From the cell containing the given text, extract its center point as (x, y) coordinate. 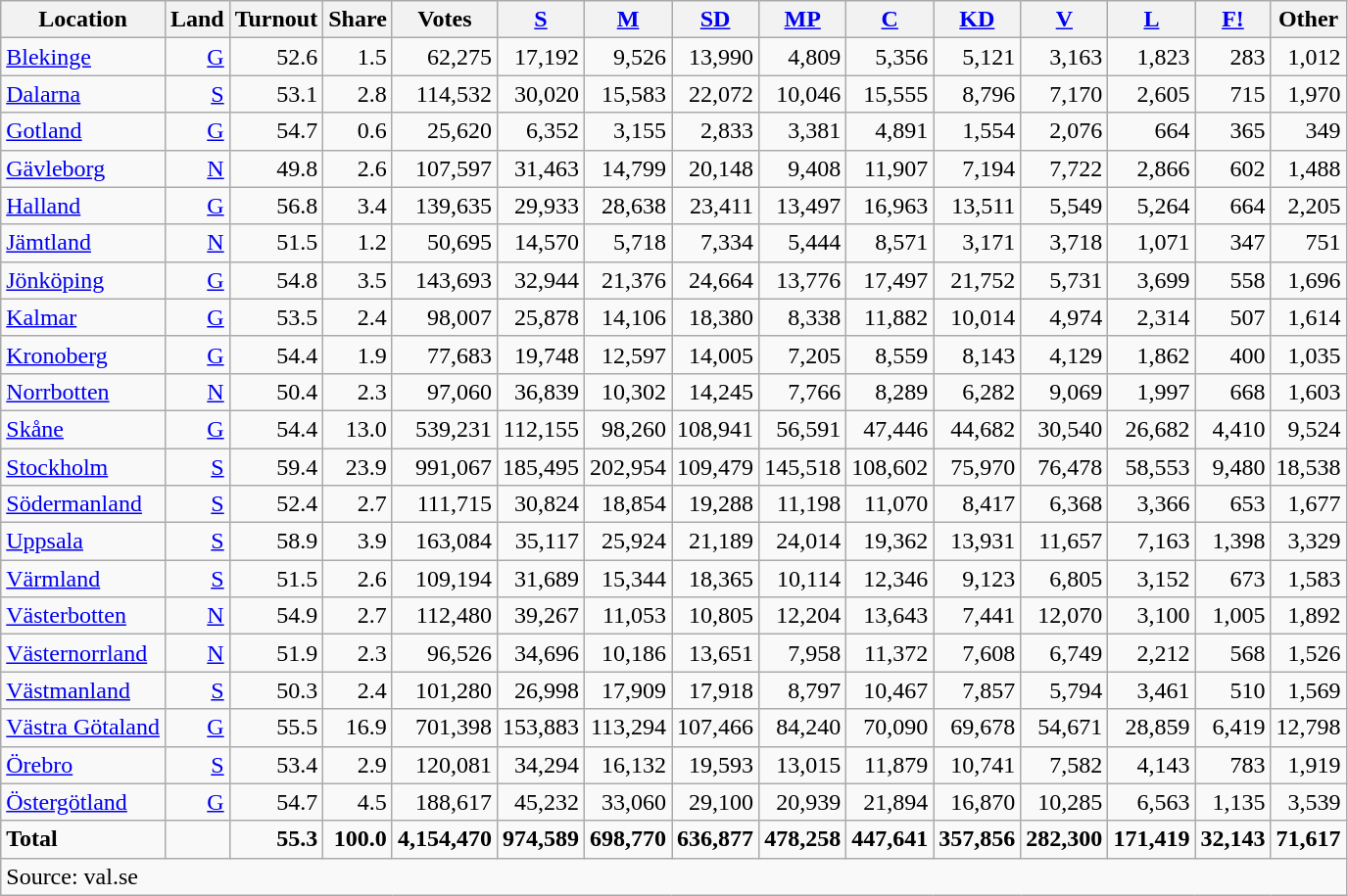
Other (1309, 20)
113,294 (629, 728)
29,933 (541, 206)
17,918 (715, 690)
4,410 (1232, 429)
3,163 (1064, 57)
18,854 (629, 504)
30,540 (1064, 429)
Västerbotten (83, 616)
10,046 (803, 94)
53.4 (276, 765)
349 (1309, 131)
24,014 (803, 542)
Västernorrland (83, 653)
568 (1232, 653)
3,381 (803, 131)
Uppsala (83, 542)
202,954 (629, 467)
21,189 (715, 542)
9,408 (803, 168)
11,198 (803, 504)
507 (1232, 317)
14,245 (715, 392)
7,170 (1064, 94)
21,752 (978, 280)
282,300 (1064, 839)
3,539 (1309, 802)
1,005 (1232, 616)
16,963 (890, 206)
8,289 (890, 392)
2,605 (1152, 94)
28,859 (1152, 728)
Stockholm (83, 467)
539,231 (445, 429)
8,797 (803, 690)
19,288 (715, 504)
3.5 (359, 280)
55.3 (276, 839)
4,143 (1152, 765)
510 (1232, 690)
2,076 (1064, 131)
1,892 (1309, 616)
4,891 (890, 131)
6,282 (978, 392)
145,518 (803, 467)
32,944 (541, 280)
22,072 (715, 94)
653 (1232, 504)
1,696 (1309, 280)
3.9 (359, 542)
8,796 (978, 94)
34,696 (541, 653)
Source: val.se (674, 876)
101,280 (445, 690)
11,372 (890, 653)
9,069 (1064, 392)
35,117 (541, 542)
53.1 (276, 94)
2,866 (1152, 168)
112,155 (541, 429)
5,731 (1064, 280)
5,549 (1064, 206)
17,497 (890, 280)
10,186 (629, 653)
62,275 (445, 57)
188,617 (445, 802)
98,007 (445, 317)
9,123 (978, 579)
13,990 (715, 57)
1,614 (1309, 317)
51.9 (276, 653)
Kronoberg (83, 354)
698,770 (629, 839)
10,302 (629, 392)
23,411 (715, 206)
53.5 (276, 317)
8,417 (978, 504)
32,143 (1232, 839)
Gävleborg (83, 168)
Dalarna (83, 94)
52.4 (276, 504)
974,589 (541, 839)
1,012 (1309, 57)
8,559 (890, 354)
4,129 (1064, 354)
C (890, 20)
50,695 (445, 243)
18,380 (715, 317)
3,699 (1152, 280)
8,143 (978, 354)
365 (1232, 131)
23.9 (359, 467)
25,878 (541, 317)
673 (1232, 579)
1.5 (359, 57)
1,603 (1309, 392)
12,346 (890, 579)
783 (1232, 765)
3,100 (1152, 616)
1,135 (1232, 802)
56,591 (803, 429)
34,294 (541, 765)
10,114 (803, 579)
4,974 (1064, 317)
8,338 (803, 317)
6,352 (541, 131)
0.6 (359, 131)
7,857 (978, 690)
30,020 (541, 94)
3,155 (629, 131)
6,805 (1064, 579)
13,511 (978, 206)
1,919 (1309, 765)
163,084 (445, 542)
49.8 (276, 168)
2,314 (1152, 317)
15,344 (629, 579)
7,766 (803, 392)
F! (1232, 20)
7,194 (978, 168)
120,081 (445, 765)
1,583 (1309, 579)
77,683 (445, 354)
3,171 (978, 243)
1,488 (1309, 168)
107,597 (445, 168)
3,461 (1152, 690)
7,163 (1152, 542)
54.8 (276, 280)
8,571 (890, 243)
1,970 (1309, 94)
5,794 (1064, 690)
33,060 (629, 802)
3,329 (1309, 542)
139,635 (445, 206)
1,997 (1152, 392)
Total (83, 839)
13,651 (715, 653)
283 (1232, 57)
44,682 (978, 429)
17,192 (541, 57)
3,152 (1152, 579)
3,718 (1064, 243)
13,931 (978, 542)
16,132 (629, 765)
447,641 (890, 839)
6,419 (1232, 728)
19,593 (715, 765)
14,799 (629, 168)
MP (803, 20)
991,067 (445, 467)
13,643 (890, 616)
171,419 (1152, 839)
1,823 (1152, 57)
2,833 (715, 131)
18,538 (1309, 467)
50.4 (276, 392)
13,776 (803, 280)
21,894 (890, 802)
12,204 (803, 616)
11,882 (890, 317)
1,862 (1152, 354)
11,907 (890, 168)
Östergötland (83, 802)
668 (1232, 392)
47,446 (890, 429)
2.8 (359, 94)
1,569 (1309, 690)
55.5 (276, 728)
97,060 (445, 392)
Skåne (83, 429)
10,467 (890, 690)
1,071 (1152, 243)
2,205 (1309, 206)
58,553 (1152, 467)
4,154,470 (445, 839)
13,015 (803, 765)
715 (1232, 94)
12,070 (1064, 616)
9,524 (1309, 429)
54.9 (276, 616)
Halland (83, 206)
14,106 (629, 317)
14,005 (715, 354)
13.0 (359, 429)
5,356 (890, 57)
76,478 (1064, 467)
16.9 (359, 728)
Västmanland (83, 690)
112,480 (445, 616)
1,554 (978, 131)
3.4 (359, 206)
13,497 (803, 206)
96,526 (445, 653)
4.5 (359, 802)
347 (1232, 243)
1,526 (1309, 653)
751 (1309, 243)
31,689 (541, 579)
21,376 (629, 280)
Blekinge (83, 57)
153,883 (541, 728)
1.9 (359, 354)
6,749 (1064, 653)
107,466 (715, 728)
84,240 (803, 728)
58.9 (276, 542)
7,722 (1064, 168)
558 (1232, 280)
143,693 (445, 280)
20,939 (803, 802)
52.6 (276, 57)
KD (978, 20)
100.0 (359, 839)
Land (197, 20)
26,998 (541, 690)
7,958 (803, 653)
19,748 (541, 354)
111,715 (445, 504)
7,582 (1064, 765)
39,267 (541, 616)
7,441 (978, 616)
10,285 (1064, 802)
Gotland (83, 131)
11,053 (629, 616)
10,014 (978, 317)
98,260 (629, 429)
26,682 (1152, 429)
7,608 (978, 653)
Jönköping (83, 280)
701,398 (445, 728)
2,212 (1152, 653)
185,495 (541, 467)
10,805 (715, 616)
75,970 (978, 467)
17,909 (629, 690)
11,879 (890, 765)
636,877 (715, 839)
Share (359, 20)
Södermanland (83, 504)
1,677 (1309, 504)
V (1064, 20)
400 (1232, 354)
15,583 (629, 94)
4,809 (803, 57)
11,070 (890, 504)
5,718 (629, 243)
25,924 (629, 542)
12,798 (1309, 728)
Turnout (276, 20)
18,365 (715, 579)
M (629, 20)
5,121 (978, 57)
7,334 (715, 243)
16,870 (978, 802)
3,366 (1152, 504)
L (1152, 20)
Norrbotten (83, 392)
5,264 (1152, 206)
108,941 (715, 429)
109,479 (715, 467)
6,563 (1152, 802)
108,602 (890, 467)
7,205 (803, 354)
71,617 (1309, 839)
1,035 (1309, 354)
20,148 (715, 168)
15,555 (890, 94)
478,258 (803, 839)
Värmland (83, 579)
25,620 (445, 131)
31,463 (541, 168)
56.8 (276, 206)
10,741 (978, 765)
11,657 (1064, 542)
5,444 (803, 243)
Västra Götaland (83, 728)
1.2 (359, 243)
14,570 (541, 243)
357,856 (978, 839)
Kalmar (83, 317)
Location (83, 20)
1,398 (1232, 542)
602 (1232, 168)
9,480 (1232, 467)
54,671 (1064, 728)
29,100 (715, 802)
2.9 (359, 765)
24,664 (715, 280)
30,824 (541, 504)
12,597 (629, 354)
114,532 (445, 94)
9,526 (629, 57)
28,638 (629, 206)
50.3 (276, 690)
6,368 (1064, 504)
19,362 (890, 542)
36,839 (541, 392)
SD (715, 20)
45,232 (541, 802)
109,194 (445, 579)
Jämtland (83, 243)
70,090 (890, 728)
Votes (445, 20)
59.4 (276, 467)
69,678 (978, 728)
Örebro (83, 765)
